Extract the [X, Y] coordinate from the center of the cell holding the provided text.  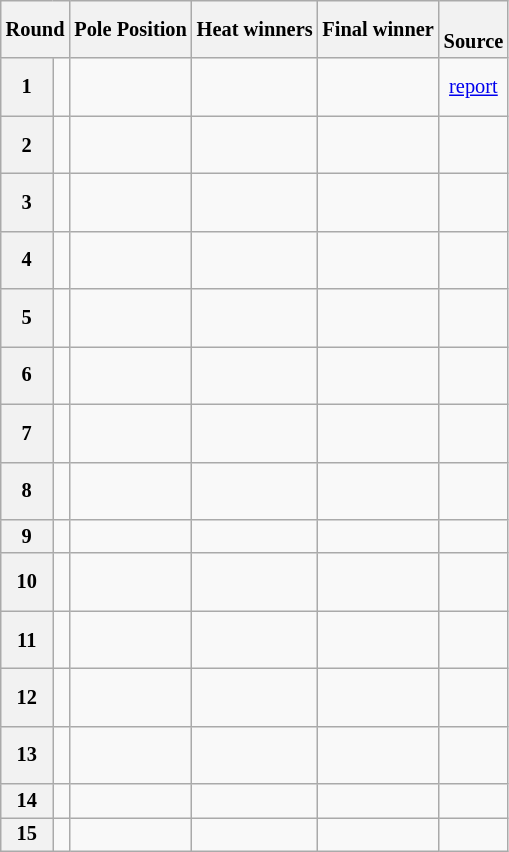
Source [474, 29]
14 [27, 801]
2 [27, 145]
13 [27, 755]
7 [27, 433]
4 [27, 260]
15 [27, 834]
Heat winners [255, 29]
report [474, 87]
8 [27, 491]
5 [27, 318]
10 [27, 582]
3 [27, 202]
1 [27, 87]
Final winner [378, 29]
6 [27, 375]
Round [36, 29]
9 [27, 536]
Pole Position [130, 29]
11 [27, 640]
12 [27, 697]
